Provide the [x, y] coordinate of the cell's center where the given text is located.  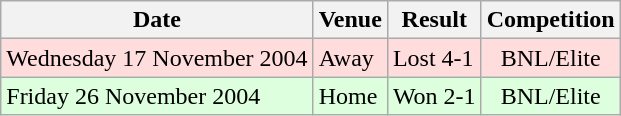
Date [157, 20]
Won 2-1 [434, 96]
Away [350, 58]
Wednesday 17 November 2004 [157, 58]
Result [434, 20]
Venue [350, 20]
Competition [550, 20]
Home [350, 96]
Lost 4-1 [434, 58]
Friday 26 November 2004 [157, 96]
